Pinpoint the cell where the given text exists, returning its (x, y) midpoint coordinate. 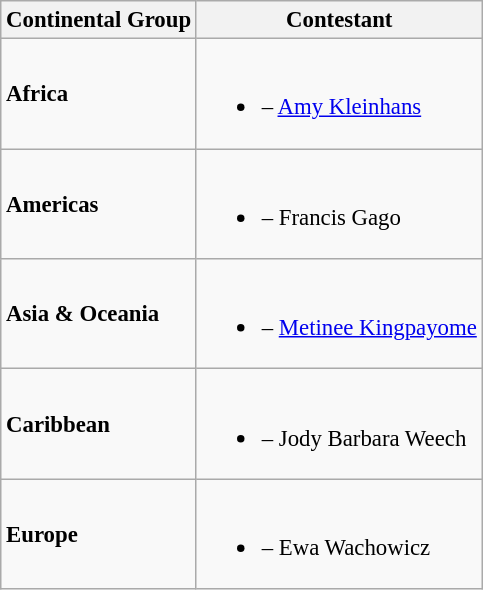
Contestant (339, 20)
Americas (99, 204)
Europe (99, 534)
– Amy Kleinhans (339, 94)
Asia & Oceania (99, 314)
Continental Group (99, 20)
– Metinee Kingpayome (339, 314)
– Francis Gago (339, 204)
– Jody Barbara Weech (339, 424)
Caribbean (99, 424)
– Ewa Wachowicz (339, 534)
Africa (99, 94)
